Scan for the cell matching the given text and deliver its (x, y) coordinate at center. 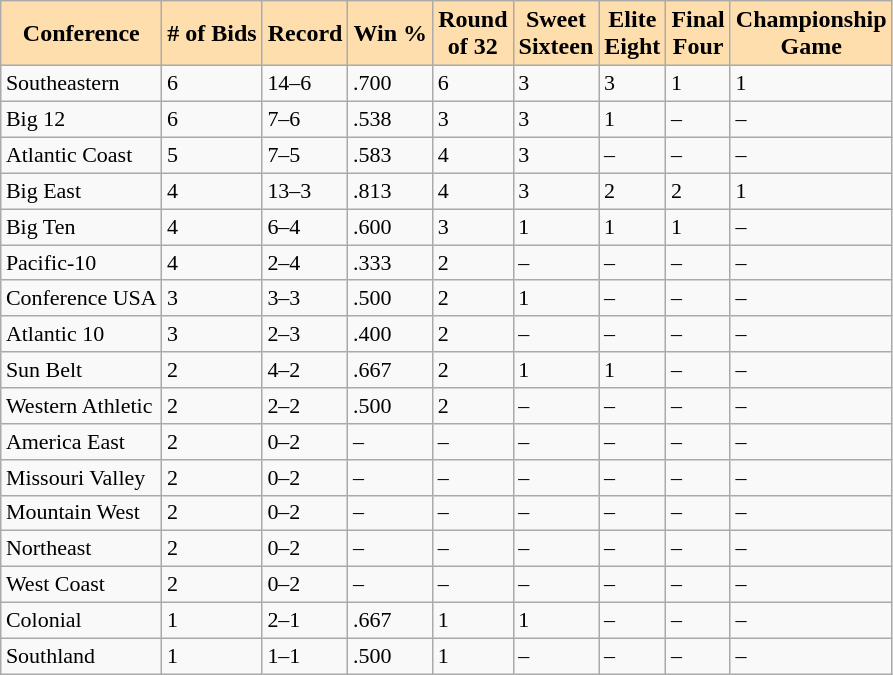
Final Four (698, 34)
.600 (390, 227)
14–6 (305, 84)
.538 (390, 120)
Northeast (82, 549)
2–2 (305, 406)
America East (82, 441)
# of Bids (212, 34)
2–1 (305, 620)
5 (212, 155)
.813 (390, 191)
3–3 (305, 298)
Championship Game (811, 34)
.583 (390, 155)
Atlantic 10 (82, 334)
Big 12 (82, 120)
1–1 (305, 656)
Big Ten (82, 227)
13–3 (305, 191)
.400 (390, 334)
Southeastern (82, 84)
.700 (390, 84)
6–4 (305, 227)
2–3 (305, 334)
7–6 (305, 120)
Big East (82, 191)
Conference USA (82, 298)
Pacific-10 (82, 263)
Colonial (82, 620)
Sun Belt (82, 370)
Western Athletic (82, 406)
Elite Eight (632, 34)
Mountain West (82, 513)
Atlantic Coast (82, 155)
4–2 (305, 370)
Record (305, 34)
Missouri Valley (82, 477)
Southland (82, 656)
.333 (390, 263)
7–5 (305, 155)
Round of 32 (473, 34)
Win % (390, 34)
Conference (82, 34)
2–4 (305, 263)
West Coast (82, 585)
Sweet Sixteen (556, 34)
